For the text-containing cell, return its midpoint in [X, Y] coordinate format. 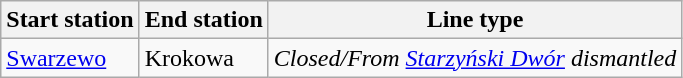
Closed/From Starzyński Dwór dismantled [475, 58]
Start station [70, 20]
Line type [475, 20]
Krokowa [204, 58]
Swarzewo [70, 58]
End station [204, 20]
